Output the [X, Y] coordinate of the center of the cell containing the given text.  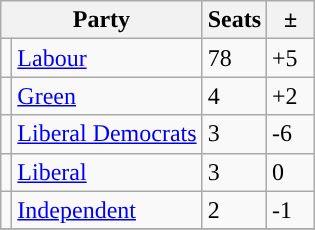
+2 [291, 96]
Independent [107, 210]
0 [291, 172]
Party [102, 20]
2 [234, 210]
4 [234, 96]
-1 [291, 210]
Labour [107, 58]
± [291, 20]
Liberal [107, 172]
+5 [291, 58]
Green [107, 96]
78 [234, 58]
-6 [291, 134]
Seats [234, 20]
Liberal Democrats [107, 134]
